Provide the (x, y) coordinate of the cell's center where the given text is located.  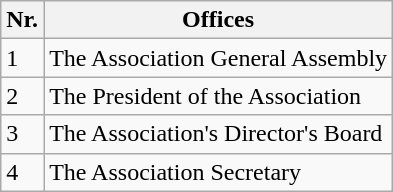
3 (22, 134)
4 (22, 172)
Nr. (22, 20)
The Association General Assembly (218, 58)
The Association Secretary (218, 172)
The President of the Association (218, 96)
The Association's Director's Board (218, 134)
2 (22, 96)
Offices (218, 20)
1 (22, 58)
